Determine the (x, y) coordinate at the center of the cell enclosing the given text.  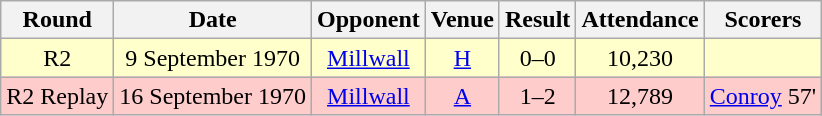
A (462, 96)
0–0 (537, 58)
Conroy 57' (762, 96)
1–2 (537, 96)
Date (213, 20)
Round (58, 20)
H (462, 58)
Venue (462, 20)
Opponent (369, 20)
16 September 1970 (213, 96)
R2 (58, 58)
Scorers (762, 20)
R2 Replay (58, 96)
12,789 (640, 96)
Attendance (640, 20)
10,230 (640, 58)
Result (537, 20)
9 September 1970 (213, 58)
